Output the (x, y) coordinate of the center of the cell containing the given text.  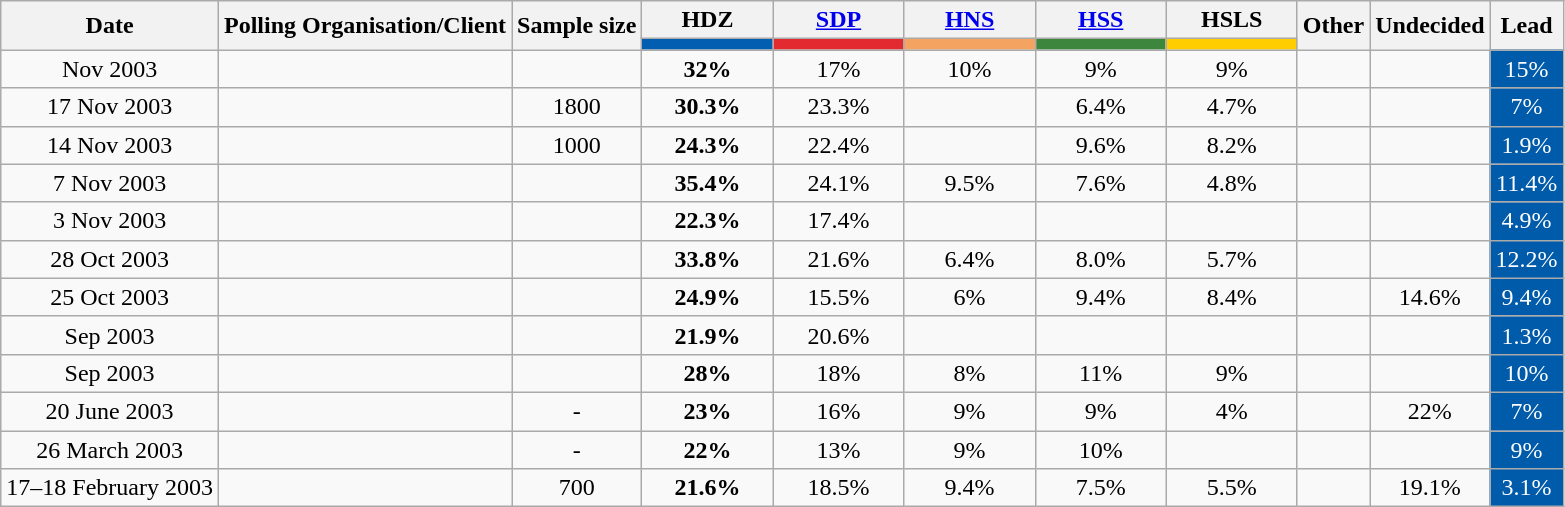
1800 (577, 107)
1000 (577, 145)
13% (838, 449)
5.5% (1232, 488)
22.3% (708, 221)
24.9% (708, 297)
4.7% (1232, 107)
Lead (1526, 26)
Date (110, 26)
15.5% (838, 297)
8.4% (1232, 297)
4.9% (1526, 221)
28 Oct 2003 (110, 259)
19.1% (1430, 488)
24.3% (708, 145)
30.3% (708, 107)
25 Oct 2003 (110, 297)
20.6% (838, 335)
24.1% (838, 183)
23% (708, 411)
1.9% (1526, 145)
18.5% (838, 488)
4% (1232, 411)
700 (577, 488)
7.6% (1100, 183)
14 Nov 2003 (110, 145)
26 March 2003 (110, 449)
17% (838, 69)
21.9% (708, 335)
14.6% (1430, 297)
32% (708, 69)
8.0% (1100, 259)
Polling Organisation/Client (364, 26)
11.4% (1526, 183)
23.3% (838, 107)
6% (970, 297)
HSLS (1232, 20)
17–18 February 2003 (110, 488)
35.4% (708, 183)
28% (708, 373)
17.4% (838, 221)
9.5% (970, 183)
33.8% (708, 259)
11% (1100, 373)
7.5% (1100, 488)
SDP (838, 20)
20 June 2003 (110, 411)
4.8% (1232, 183)
Undecided (1430, 26)
Sample size (577, 26)
HDZ (708, 20)
Nov 2003 (110, 69)
18% (838, 373)
Other (1333, 26)
3 Nov 2003 (110, 221)
1.3% (1526, 335)
8.2% (1232, 145)
8% (970, 373)
5.7% (1232, 259)
17 Nov 2003 (110, 107)
HNS (970, 20)
9.6% (1100, 145)
16% (838, 411)
HSS (1100, 20)
22.4% (838, 145)
15% (1526, 69)
7 Nov 2003 (110, 183)
12.2% (1526, 259)
3.1% (1526, 488)
